Locate the cell with the specified text and output its [x, y] center coordinate. 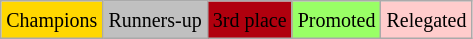
Champions [52, 20]
3rd place [250, 20]
Relegated [426, 20]
Runners-up [155, 20]
Promoted [336, 20]
